Identify which cell holds the provided text, then report its (X, Y) central coordinate. 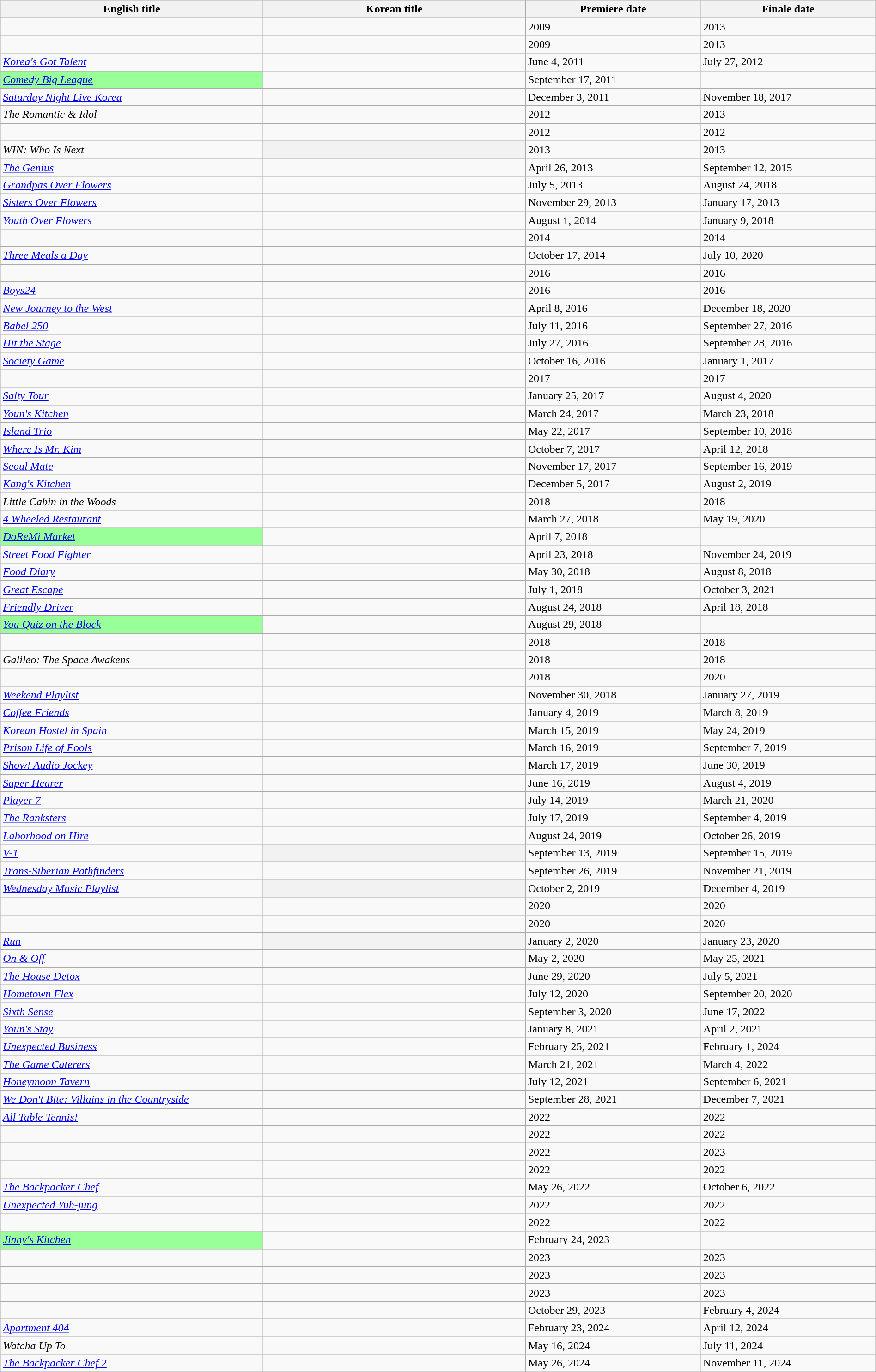
March 16, 2019 (613, 747)
Coffee Friends (132, 712)
August 4, 2020 (788, 396)
All Table Tennis! (132, 1117)
June 29, 2020 (613, 976)
October 16, 2016 (613, 361)
Society Game (132, 361)
October 26, 2019 (788, 836)
May 26, 2022 (613, 1187)
June 16, 2019 (613, 783)
November 11, 2024 (788, 1363)
The Backpacker Chef (132, 1187)
Food Diary (132, 572)
We Don't Bite: Villains in the Countryside (132, 1099)
April 2, 2021 (788, 1029)
Saturday Night Live Korea (132, 97)
July 27, 2016 (613, 343)
April 23, 2018 (613, 554)
March 4, 2022 (788, 1064)
The Ranksters (132, 818)
Youth Over Flowers (132, 220)
May 2, 2020 (613, 959)
March 21, 2021 (613, 1064)
May 25, 2021 (788, 959)
January 8, 2021 (613, 1029)
January 1, 2017 (788, 361)
Super Hearer (132, 783)
Where Is Mr. Kim (132, 449)
Jinny's Kitchen (132, 1240)
Babel 250 (132, 326)
Wednesday Music Playlist (132, 888)
October 29, 2023 (613, 1310)
September 12, 2015 (788, 167)
Honeymoon Tavern (132, 1082)
October 17, 2014 (613, 255)
Hit the Stage (132, 343)
March 21, 2020 (788, 801)
Great Escape (132, 589)
September 26, 2019 (613, 871)
April 8, 2016 (613, 308)
June 17, 2022 (788, 1011)
July 12, 2020 (613, 994)
September 10, 2018 (788, 431)
April 7, 2018 (613, 537)
November 29, 2013 (613, 202)
Island Trio (132, 431)
July 10, 2020 (788, 255)
April 18, 2018 (788, 607)
The Genius (132, 167)
September 20, 2020 (788, 994)
Youn's Stay (132, 1029)
December 7, 2021 (788, 1099)
July 11, 2016 (613, 326)
Little Cabin in the Woods (132, 501)
June 30, 2019 (788, 765)
Unexpected Yuh-jung (132, 1205)
Street Food Fighter (132, 554)
Watcha Up To (132, 1346)
September 13, 2019 (613, 853)
May 22, 2017 (613, 431)
On & Off (132, 959)
January 4, 2019 (613, 712)
Three Meals a Day (132, 255)
October 6, 2022 (788, 1187)
July 14, 2019 (613, 801)
July 11, 2024 (788, 1346)
March 24, 2017 (613, 413)
July 1, 2018 (613, 589)
August 4, 2019 (788, 783)
April 12, 2018 (788, 449)
September 15, 2019 (788, 853)
Sixth Sense (132, 1011)
March 15, 2019 (613, 730)
January 2, 2020 (613, 941)
January 9, 2018 (788, 220)
December 3, 2011 (613, 97)
Friendly Driver (132, 607)
November 30, 2018 (613, 695)
Trans-Siberian Pathfinders (132, 871)
September 27, 2016 (788, 326)
English title (132, 9)
Salty Tour (132, 396)
The Romantic & Idol (132, 115)
September 17, 2011 (613, 79)
DoReMi Market (132, 537)
Youn's Kitchen (132, 413)
Comedy Big League (132, 79)
Run (132, 941)
Premiere date (613, 9)
October 3, 2021 (788, 589)
October 7, 2017 (613, 449)
May 24, 2019 (788, 730)
December 18, 2020 (788, 308)
July 27, 2012 (788, 62)
Laborhood on Hire (132, 836)
March 8, 2019 (788, 712)
July 17, 2019 (613, 818)
September 28, 2016 (788, 343)
May 30, 2018 (613, 572)
WIN: Who Is Next (132, 150)
The Backpacker Chef 2 (132, 1363)
November 17, 2017 (613, 466)
August 29, 2018 (613, 625)
4 Wheeled Restaurant (132, 519)
Hometown Flex (132, 994)
February 1, 2024 (788, 1046)
Korea's Got Talent (132, 62)
May 19, 2020 (788, 519)
September 28, 2021 (613, 1099)
August 2, 2019 (788, 484)
Weekend Playlist (132, 695)
April 12, 2024 (788, 1328)
September 7, 2019 (788, 747)
Prison Life of Fools (132, 747)
September 4, 2019 (788, 818)
February 25, 2021 (613, 1046)
November 18, 2017 (788, 97)
August 24, 2019 (613, 836)
Boys24 (132, 291)
Kang's Kitchen (132, 484)
Seoul Mate (132, 466)
January 27, 2019 (788, 695)
February 23, 2024 (613, 1328)
October 2, 2019 (613, 888)
The Game Caterers (132, 1064)
July 5, 2021 (788, 976)
July 5, 2013 (613, 185)
Finale date (788, 9)
December 5, 2017 (613, 484)
V-1 (132, 853)
Korean Hostel in Spain (132, 730)
April 26, 2013 (613, 167)
December 4, 2019 (788, 888)
August 8, 2018 (788, 572)
New Journey to the West (132, 308)
March 17, 2019 (613, 765)
August 1, 2014 (613, 220)
September 16, 2019 (788, 466)
You Quiz on the Block (132, 625)
Show! Audio Jockey (132, 765)
March 23, 2018 (788, 413)
September 3, 2020 (613, 1011)
June 4, 2011 (613, 62)
February 4, 2024 (788, 1310)
Grandpas Over Flowers (132, 185)
Player 7 (132, 801)
February 24, 2023 (613, 1240)
September 6, 2021 (788, 1082)
Korean title (394, 9)
The House Detox (132, 976)
Sisters Over Flowers (132, 202)
Apartment 404 (132, 1328)
May 26, 2024 (613, 1363)
January 25, 2017 (613, 396)
Galileo: The Space Awakens (132, 660)
January 17, 2013 (788, 202)
Unexpected Business (132, 1046)
May 16, 2024 (613, 1346)
November 24, 2019 (788, 554)
November 21, 2019 (788, 871)
January 23, 2020 (788, 941)
July 12, 2021 (613, 1082)
March 27, 2018 (613, 519)
